Determine the (X, Y) coordinate at the center of the cell enclosing the given text.  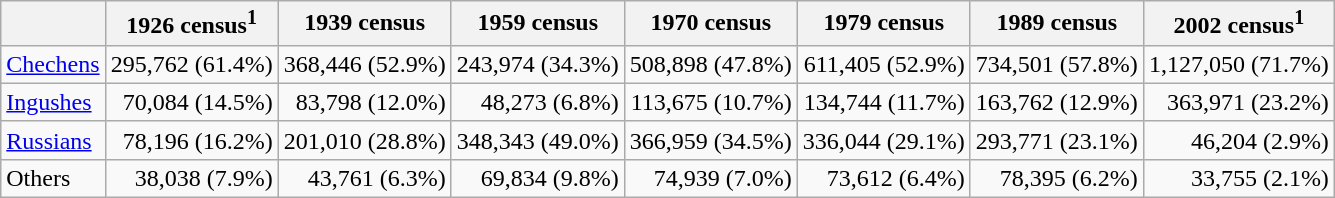
201,010 (28.8%) (364, 140)
69,834 (9.8%) (538, 178)
1970 census (710, 24)
1959 census (538, 24)
Others (53, 178)
38,038 (7.9%) (192, 178)
78,395 (6.2%) (1056, 178)
363,971 (23.2%) (1238, 102)
336,044 (29.1%) (884, 140)
1926 census1 (192, 24)
1979 census (884, 24)
Ingushes (53, 102)
48,273 (6.8%) (538, 102)
295,762 (61.4%) (192, 64)
113,675 (10.7%) (710, 102)
78,196 (16.2%) (192, 140)
611,405 (52.9%) (884, 64)
Chechens (53, 64)
83,798 (12.0%) (364, 102)
293,771 (23.1%) (1056, 140)
Russians (53, 140)
366,959 (34.5%) (710, 140)
1989 census (1056, 24)
368,446 (52.9%) (364, 64)
33,755 (2.1%) (1238, 178)
508,898 (47.8%) (710, 64)
70,084 (14.5%) (192, 102)
348,343 (49.0%) (538, 140)
134,744 (11.7%) (884, 102)
73,612 (6.4%) (884, 178)
163,762 (12.9%) (1056, 102)
43,761 (6.3%) (364, 178)
74,939 (7.0%) (710, 178)
243,974 (34.3%) (538, 64)
734,501 (57.8%) (1056, 64)
46,204 (2.9%) (1238, 140)
1,127,050 (71.7%) (1238, 64)
1939 census (364, 24)
2002 census1 (1238, 24)
